Locate the cell with the specified text and output its [x, y] center coordinate. 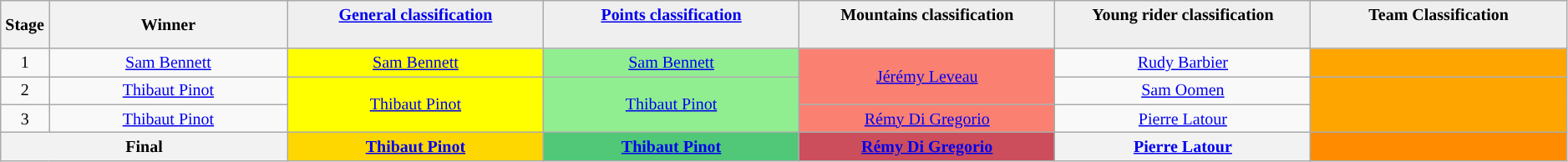
3 [25, 119]
Young rider classification [1183, 25]
Rudy Barbier [1183, 63]
Team Classification [1439, 25]
Stage [25, 25]
Sam Oomen [1183, 90]
Jérémy Leveau [927, 77]
General classification [415, 25]
Mountains classification [927, 25]
1 [25, 63]
2 [25, 90]
Final [145, 147]
Winner [169, 25]
Points classification [671, 25]
